Extract the [x, y] coordinate from the center of the cell holding the provided text.  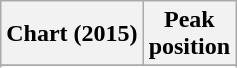
Peak position [189, 34]
Chart (2015) [72, 34]
